For the text-containing cell, return its midpoint in [X, Y] coordinate format. 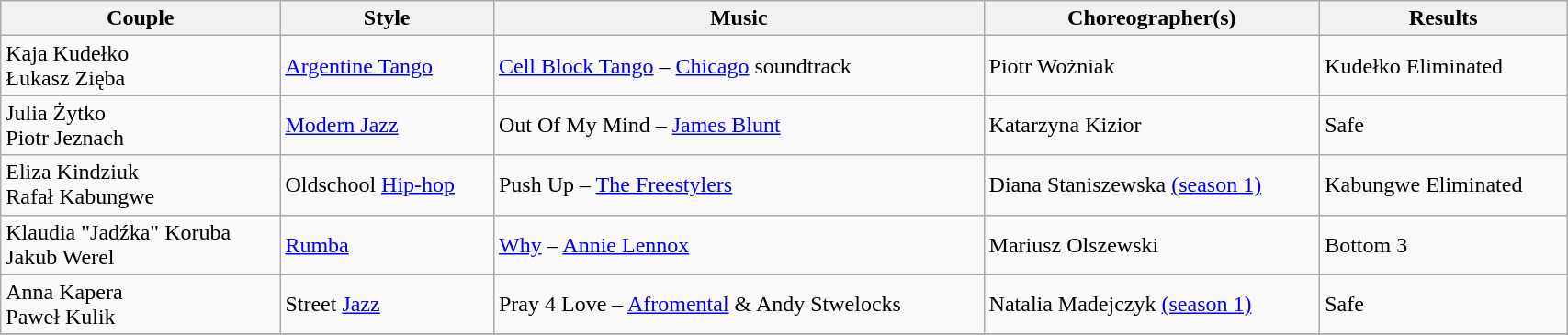
Katarzyna Kizior [1152, 125]
Results [1444, 18]
Modern Jazz [388, 125]
Style [388, 18]
Choreographer(s) [1152, 18]
Why – Annie Lennox [739, 244]
Kabungwe Eliminated [1444, 185]
Mariusz Olszewski [1152, 244]
Natalia Madejczyk (season 1) [1152, 305]
Kaja KudełkoŁukasz Zięba [141, 66]
Cell Block Tango – Chicago soundtrack [739, 66]
Julia ŻytkoPiotr Jeznach [141, 125]
Out Of My Mind – James Blunt [739, 125]
Piotr Wożniak [1152, 66]
Anna KaperaPaweł Kulik [141, 305]
Eliza KindziukRafał Kabungwe [141, 185]
Klaudia "Jadźka" KorubaJakub Werel [141, 244]
Diana Staniszewska (season 1) [1152, 185]
Oldschool Hip-hop [388, 185]
Street Jazz [388, 305]
Kudełko Eliminated [1444, 66]
Rumba [388, 244]
Argentine Tango [388, 66]
Pray 4 Love – Afromental & Andy Stwelocks [739, 305]
Push Up – The Freestylers [739, 185]
Couple [141, 18]
Music [739, 18]
Bottom 3 [1444, 244]
